Extract the (x, y) coordinate from the center of the cell holding the provided text.  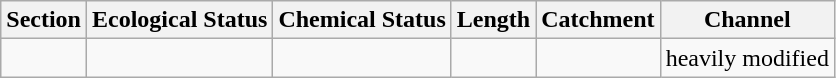
Ecological Status (179, 20)
Channel (747, 20)
heavily modified (747, 58)
Length (493, 20)
Section (44, 20)
Catchment (598, 20)
Chemical Status (362, 20)
